For the text-containing cell, return its midpoint in [X, Y] coordinate format. 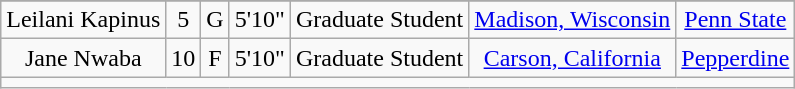
10 [184, 58]
Carson, California [572, 58]
F [215, 58]
Pepperdine [736, 58]
5 [184, 20]
Leilani Kapinus [84, 20]
Jane Nwaba [84, 58]
Madison, Wisconsin [572, 20]
Penn State [736, 20]
G [215, 20]
